Identify which cell holds the provided text, then report its (X, Y) central coordinate. 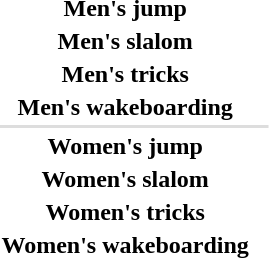
Men's tricks (125, 74)
Women's slalom (125, 179)
Men's slalom (125, 41)
Women's jump (125, 146)
Women's tricks (125, 212)
Men's wakeboarding (125, 107)
